Capture the cell that displays the provided text and extract its [X, Y] central coordinate. 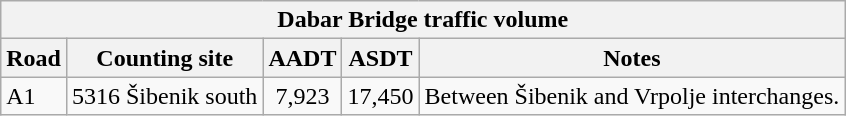
Between Šibenik and Vrpolje interchanges. [632, 96]
5316 Šibenik south [164, 96]
ASDT [380, 58]
AADT [302, 58]
Dabar Bridge traffic volume [423, 20]
Counting site [164, 58]
7,923 [302, 96]
A1 [34, 96]
Road [34, 58]
Notes [632, 58]
17,450 [380, 96]
